Capture the cell that displays the provided text and extract its [X, Y] central coordinate. 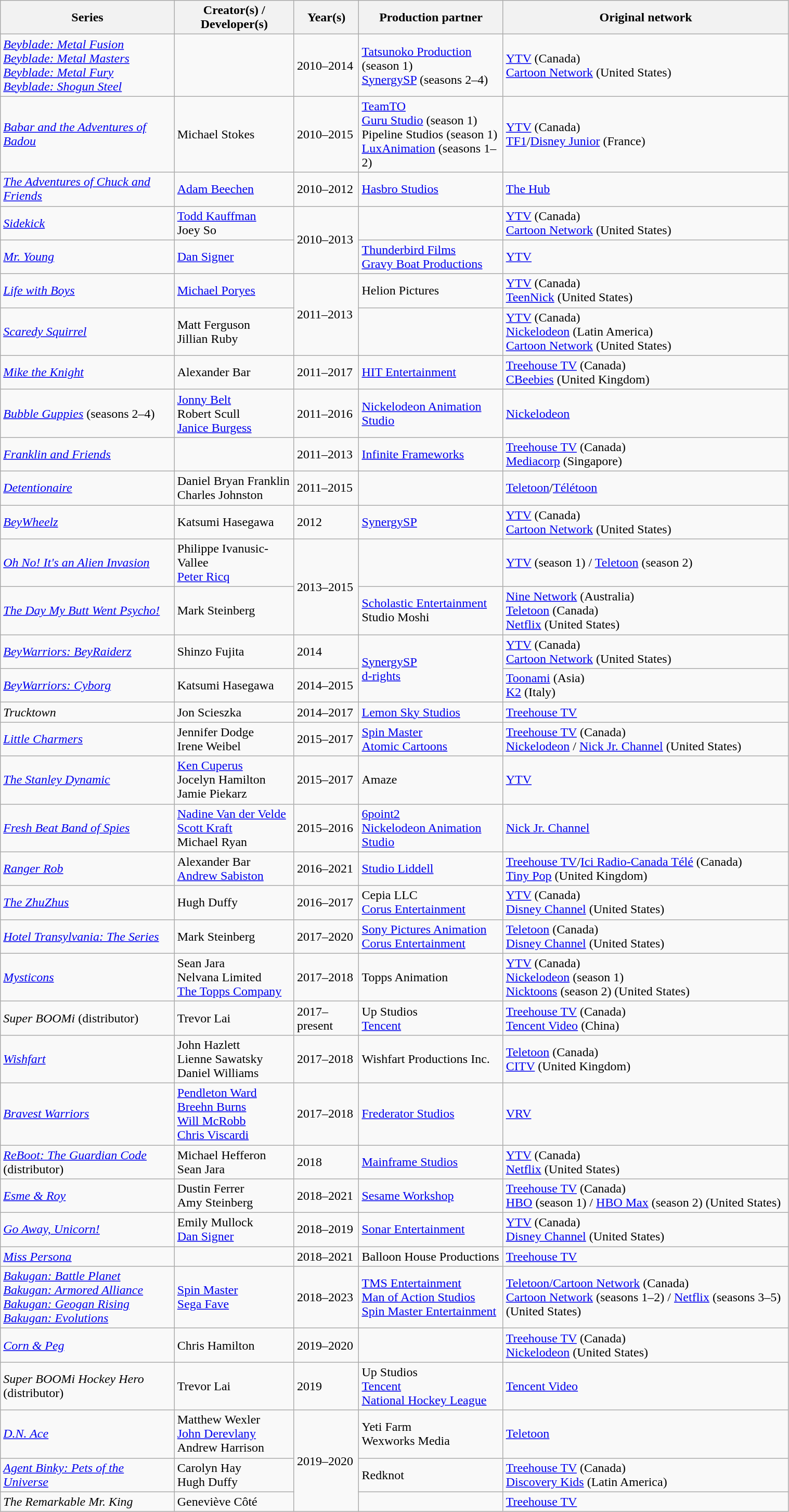
Ken CuperusJocelyn HamiltonJamie Piekarz [234, 780]
Scholastic EntertainmentStudio Moshi [431, 611]
Amaze [431, 780]
Treehouse TV (Canada)Discovery Kids (Latin America) [646, 1475]
Franklin and Friends [87, 454]
Nickelodeon [646, 413]
Michael HefferonSean Jara [234, 1161]
Bubble Guppies (seasons 2–4) [87, 413]
Wishfart [87, 1059]
Thunderbird FilmsGravy Boat Productions [431, 257]
Beyblade: Metal FusionBeyblade: Metal MastersBeyblade: Metal FuryBeyblade: Shogun Steel [87, 66]
BeyWheelz [87, 521]
Balloon House Productions [431, 1257]
The ZhuZhus [87, 902]
Teletoon [646, 1434]
Topps Animation [431, 977]
2018–2019 [327, 1230]
YTV (season 1) / Teletoon (season 2) [646, 563]
Teletoon/Cartoon Network (Canada)Cartoon Network (seasons 1–2) / Netflix (seasons 3–5) (United States) [646, 1298]
Mainframe Studios [431, 1161]
Emily MullockDan Signer [234, 1230]
2011–2015 [327, 488]
Treehouse TV (Canada)Mediacorp (Singapore) [646, 454]
Treehouse TV (Canada)Nickelodeon / Nick Jr. Channel (United States) [646, 739]
Pendleton WardBreehn BurnsWill McRobbChris Viscardi [234, 1113]
ReBoot: The Guardian Code (distributor) [87, 1161]
Daniel Bryan FranklinCharles Johnston [234, 488]
Matt FergusonJillian Ruby [234, 331]
Babar and the Adventures of Badou [87, 134]
Philippe Ivanusic-ValleePeter Ricq [234, 563]
Hotel Transylvania: The Series [87, 937]
YTV (Canada)TF1/Disney Junior (France) [646, 134]
Series [87, 18]
Super BOOMi Hockey Hero (distributor) [87, 1386]
The Hub [646, 189]
2016–2021 [327, 869]
Treehouse TV (Canada)CBeebies (United Kingdom) [646, 373]
Alexander Bar [234, 373]
Sonar Entertainment [431, 1230]
Todd KauffmanJoey So [234, 223]
Corn & Peg [87, 1346]
Tatsunoko Production (season 1)SynergySP (seasons 2–4) [431, 66]
Mr. Young [87, 257]
6point2Nickelodeon Animation Studio [431, 828]
Nadine Van der VeldeScott KraftMichael Ryan [234, 828]
2014–2017 [327, 712]
Ranger Rob [87, 869]
Nine Network (Australia)Teletoon (Canada)Netflix (United States) [646, 611]
Toonami (Asia)K2 (Italy) [646, 686]
Redknot [431, 1475]
YTV (Canada)TeenNick (United States) [646, 290]
Treehouse TV/Ici Radio-Canada Télé (Canada)Tiny Pop (United Kingdom) [646, 869]
2013–2015 [327, 587]
2018 [327, 1161]
2017–present [327, 1018]
Up StudiosTencent [431, 1018]
Helion Pictures [431, 290]
Super BOOMi (distributor) [87, 1018]
HIT Entertainment [431, 373]
Cepia LLCCorus Entertainment [431, 902]
YTV (Canada)Nickelodeon (season 1) Nicktoons (season 2) (United States) [646, 977]
VRV [646, 1113]
SynergySP [431, 521]
Hasbro Studios [431, 189]
D.N. Ace [87, 1434]
Nickelodeon Animation Studio [431, 413]
Fresh Beat Band of Spies [87, 828]
The Day My Butt Went Psycho! [87, 611]
Geneviève Côté [234, 1502]
Production partner [431, 18]
Life with Boys [87, 290]
YTV (Canada)Nickelodeon (Latin America)Cartoon Network (United States) [646, 331]
Trucktown [87, 712]
The Adventures of Chuck and Friends [87, 189]
Wishfart Productions Inc. [431, 1059]
Spin MasterAtomic Cartoons [431, 739]
Agent Binky: Pets of the Universe [87, 1475]
Tencent Video [646, 1386]
Alexander BarAndrew Sabiston [234, 869]
Treehouse TV (Canada)Nickelodeon (United States) [646, 1346]
2011–2016 [327, 413]
Up StudiosTencentNational Hockey League [431, 1386]
YTV (Canada)Netflix (United States) [646, 1161]
BeyWarriors: BeyRaiderz [87, 651]
Year(s) [327, 18]
Scaredy Squirrel [87, 331]
Sesame Workshop [431, 1196]
Matthew WexlerJohn DerevlanyAndrew Harrison [234, 1434]
Michael Poryes [234, 290]
Shinzo Fujita [234, 651]
2019 [327, 1386]
Treehouse TV (Canada)HBO (season 1) / HBO Max (season 2) (United States) [646, 1196]
Studio Liddell [431, 869]
Dan Signer [234, 257]
Creator(s) / Developer(s) [234, 18]
Original network [646, 18]
Detentionaire [87, 488]
Sidekick [87, 223]
2014–2015 [327, 686]
Sean JaraNelvana LimitedThe Topps Company [234, 977]
Sony Pictures AnimationCorus Entertainment [431, 937]
TMS EntertainmentMan of Action StudiosSpin Master Entertainment [431, 1298]
Miss Persona [87, 1257]
BeyWarriors: Cyborg [87, 686]
Infinite Frameworks [431, 454]
2010–2014 [327, 66]
Dustin FerrerAmy Steinberg [234, 1196]
SynergySPd-rights [431, 669]
Mysticons [87, 977]
2016–2017 [327, 902]
2014 [327, 651]
TeamTOGuru Studio (season 1)Pipeline Studios (season 1)LuxAnimation (seasons 1–2) [431, 134]
John HazlettLienne SawatskyDaniel Williams [234, 1059]
Teletoon/Télétoon [646, 488]
Treehouse TV (Canada)Tencent Video (China) [646, 1018]
Mike the Knight [87, 373]
Carolyn HayHugh Duffy [234, 1475]
2010–2013 [327, 240]
Jonny BeltRobert ScullJanice Burgess [234, 413]
2010–2012 [327, 189]
Yeti FarmWexworks Media [431, 1434]
Jon Scieszka [234, 712]
Michael Stokes [234, 134]
2012 [327, 521]
Teletoon (Canada)Disney Channel (United States) [646, 937]
Lemon Sky Studios [431, 712]
Chris Hamilton [234, 1346]
Oh No! It's an Alien Invasion [87, 563]
Teletoon (Canada)CITV (United Kingdom) [646, 1059]
2018–2023 [327, 1298]
2017–2020 [327, 937]
Frederator Studios [431, 1113]
The Stanley Dynamic [87, 780]
2010–2015 [327, 134]
The Remarkable Mr. King [87, 1502]
Bakugan: Battle PlanetBakugan: Armored AllianceBakugan: Geogan RisingBakugan: Evolutions [87, 1298]
2011–2017 [327, 373]
Esme & Roy [87, 1196]
Jennifer DodgeIrene Weibel [234, 739]
Bravest Warriors [87, 1113]
Hugh Duffy [234, 902]
Spin MasterSega Fave [234, 1298]
Nick Jr. Channel [646, 828]
Go Away, Unicorn! [87, 1230]
Little Charmers [87, 739]
2015–2016 [327, 828]
Adam Beechen [234, 189]
